Return [x, y] of the center of cell containing provided text 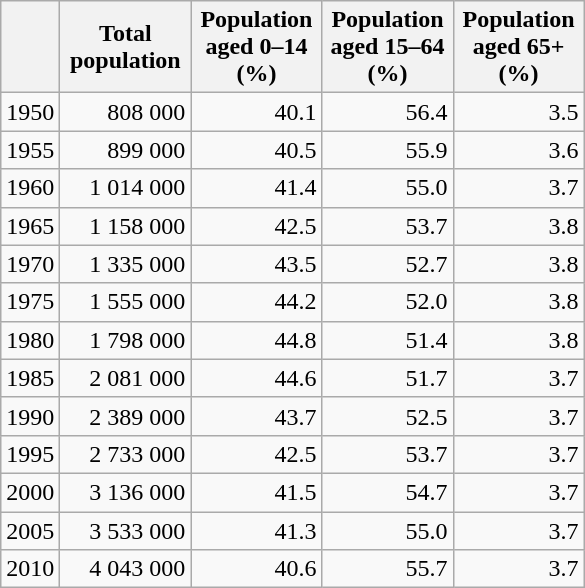
44.6 [256, 378]
51.7 [388, 378]
56.4 [388, 112]
899 000 [126, 150]
1 335 000 [126, 264]
1995 [30, 454]
1975 [30, 302]
1965 [30, 226]
40.1 [256, 112]
55.7 [388, 569]
2 389 000 [126, 416]
2 733 000 [126, 454]
52.0 [388, 302]
Population aged 0–14 (%) [256, 47]
54.7 [388, 492]
1 158 000 [126, 226]
1 014 000 [126, 188]
52.7 [388, 264]
1985 [30, 378]
3 533 000 [126, 531]
1955 [30, 150]
55.9 [388, 150]
1950 [30, 112]
Population aged 65+ (%) [518, 47]
40.5 [256, 150]
44.2 [256, 302]
43.7 [256, 416]
1990 [30, 416]
44.8 [256, 340]
43.5 [256, 264]
Population aged 15–64 (%) [388, 47]
3.6 [518, 150]
2010 [30, 569]
1 555 000 [126, 302]
3 136 000 [126, 492]
52.5 [388, 416]
1 798 000 [126, 340]
2005 [30, 531]
41.3 [256, 531]
1970 [30, 264]
4 043 000 [126, 569]
1980 [30, 340]
41.5 [256, 492]
51.4 [388, 340]
40.6 [256, 569]
41.4 [256, 188]
1960 [30, 188]
2000 [30, 492]
Total population [126, 47]
2 081 000 [126, 378]
3.5 [518, 112]
808 000 [126, 112]
